Pinpoint the cell where the given text exists, returning its [x, y] midpoint coordinate. 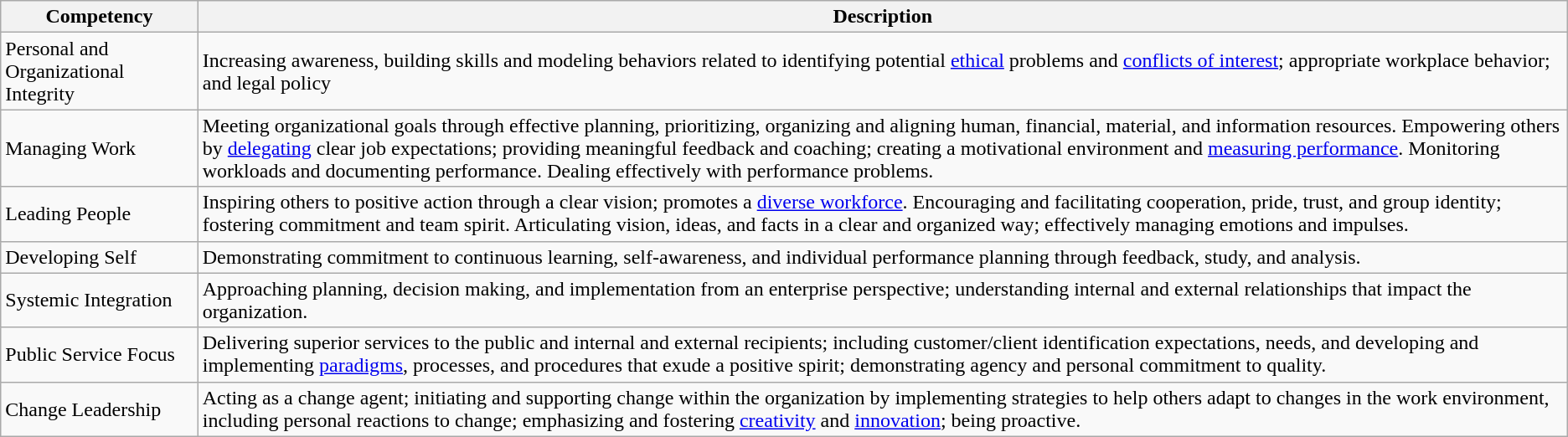
Systemic Integration [100, 300]
Description [883, 17]
Change Leadership [100, 409]
Managing Work [100, 148]
Demonstrating commitment to continuous learning, self-awareness, and individual performance planning through feedback, study, and analysis. [883, 257]
Leading People [100, 214]
Competency [100, 17]
Public Service Focus [100, 355]
Personal and Organizational Integrity [100, 71]
Developing Self [100, 257]
